Find where the given text appears and provide that cell's center as [x, y] coordinate. 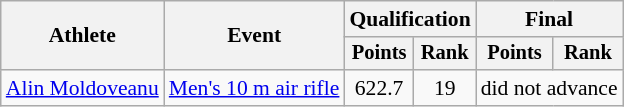
19 [445, 88]
Qualification [410, 19]
did not advance [550, 88]
Final [550, 19]
Event [254, 36]
Men's 10 m air rifle [254, 88]
Athlete [82, 36]
Alin Moldoveanu [82, 88]
622.7 [378, 88]
